Locate the cell with the specified text and output its [X, Y] center coordinate. 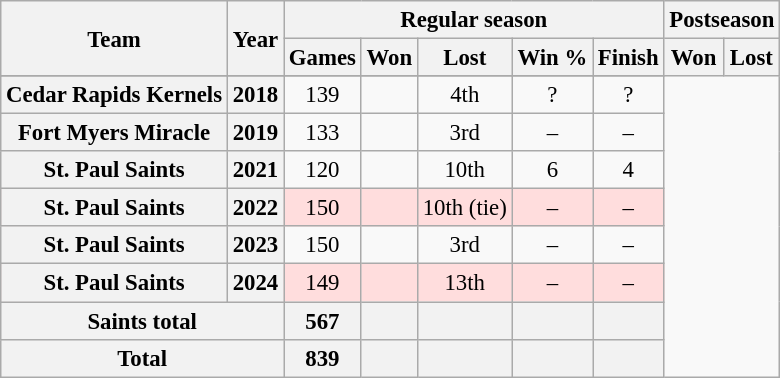
Finish [628, 58]
2023 [255, 245]
839 [323, 358]
Saints total [142, 321]
Games [323, 58]
133 [323, 133]
10th [464, 170]
4th [464, 95]
2024 [255, 283]
Team [114, 38]
Win % [552, 58]
10th (tie) [464, 208]
139 [323, 95]
2022 [255, 208]
2019 [255, 133]
Regular season [474, 20]
4 [628, 170]
Total [142, 358]
2021 [255, 170]
120 [323, 170]
149 [323, 283]
Fort Myers Miracle [114, 133]
Postseason [722, 20]
567 [323, 321]
6 [552, 170]
2018 [255, 95]
Cedar Rapids Kernels [114, 95]
13th [464, 283]
Year [255, 38]
